Determine the (X, Y) coordinate at the center of the cell enclosing the given text.  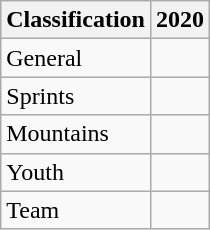
General (76, 58)
Team (76, 210)
Youth (76, 172)
2020 (180, 20)
Classification (76, 20)
Mountains (76, 134)
Sprints (76, 96)
